Return the (X, Y) coordinate for the center point of the cell that contains the specified text.  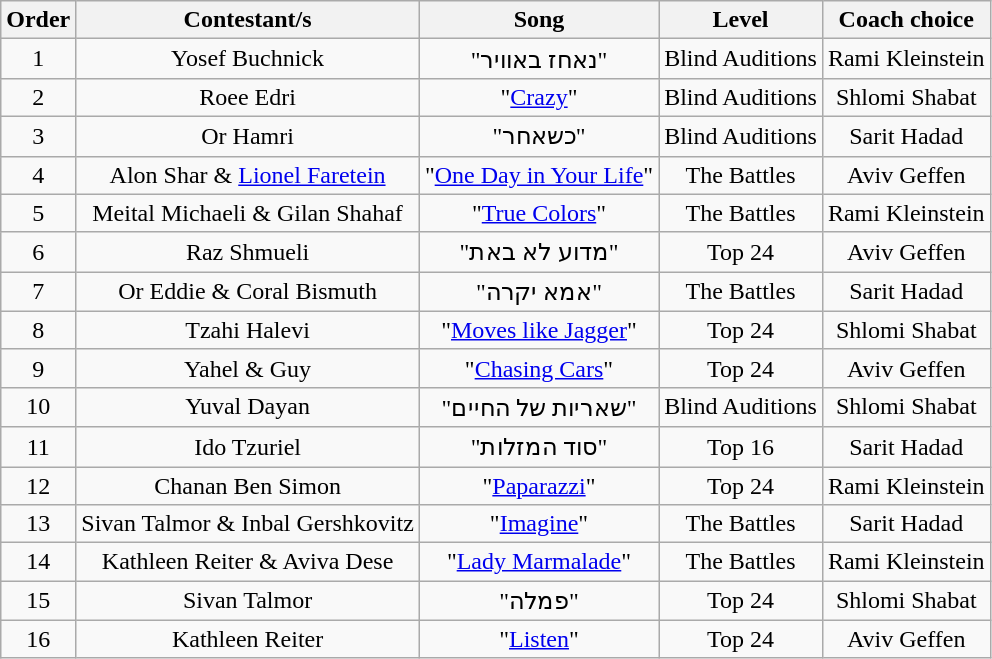
Sivan Talmor (248, 601)
Or Hamri (248, 136)
Song (538, 20)
Kathleen Reiter & Aviva Dese (248, 562)
Coach choice (906, 20)
13 (38, 524)
Ido Tzuriel (248, 447)
Level (741, 20)
Sivan Talmor & Inbal Gershkovitz (248, 524)
"מדוע לא באת" (538, 252)
Yuval Dayan (248, 407)
Yahel & Guy (248, 368)
3 (38, 136)
7 (38, 292)
11 (38, 447)
"שאריות של החיים" (538, 407)
Contestant/s (248, 20)
"Crazy" (538, 97)
5 (38, 213)
"Chasing Cars" (538, 368)
Or Eddie & Coral Bismuth (248, 292)
Order (38, 20)
6 (38, 252)
"פמלה" (538, 601)
10 (38, 407)
Yosef Buchnick (248, 59)
8 (38, 330)
15 (38, 601)
"Imagine" (538, 524)
9 (38, 368)
"אמא יקרה" (538, 292)
16 (38, 639)
"נאחז באוויר" (538, 59)
12 (38, 485)
"Lady Marmalade" (538, 562)
"כשאחר" (538, 136)
"One Day in Your Life" (538, 175)
Tzahi Halevi (248, 330)
Chanan Ben Simon (248, 485)
Raz Shmueli (248, 252)
"Moves like Jagger" (538, 330)
Meital Michaeli & Gilan Shahaf (248, 213)
1 (38, 59)
4 (38, 175)
2 (38, 97)
"Listen" (538, 639)
Kathleen Reiter (248, 639)
"סוד המזלות" (538, 447)
14 (38, 562)
Top 16 (741, 447)
"Paparazzi" (538, 485)
Alon Shar & Lionel Faretein (248, 175)
Roee Edri (248, 97)
"True Colors" (538, 213)
